Provide the [x, y] coordinate of the cell's center where the given text is located.  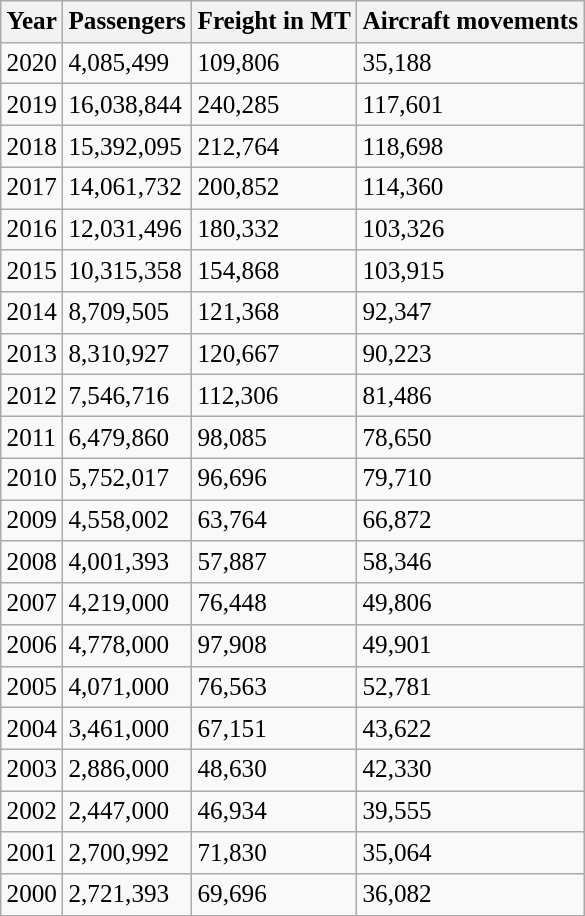
7,546,716 [128, 396]
118,698 [470, 146]
2016 [32, 229]
2020 [32, 63]
66,872 [470, 520]
4,071,000 [128, 687]
35,188 [470, 63]
63,764 [274, 520]
71,830 [274, 853]
46,934 [274, 812]
Aircraft movements [470, 22]
79,710 [470, 479]
103,915 [470, 271]
212,764 [274, 146]
2004 [32, 728]
2018 [32, 146]
2005 [32, 687]
67,151 [274, 728]
Freight in MT [274, 22]
49,901 [470, 645]
154,868 [274, 271]
2,447,000 [128, 812]
4,219,000 [128, 604]
35,064 [470, 853]
103,326 [470, 229]
69,696 [274, 895]
15,392,095 [128, 146]
2,886,000 [128, 770]
2014 [32, 313]
180,332 [274, 229]
12,031,496 [128, 229]
240,285 [274, 105]
97,908 [274, 645]
4,558,002 [128, 520]
2013 [32, 354]
8,310,927 [128, 354]
2008 [32, 562]
2011 [32, 437]
117,601 [470, 105]
14,061,732 [128, 188]
109,806 [274, 63]
4,085,499 [128, 63]
81,486 [470, 396]
2003 [32, 770]
2,721,393 [128, 895]
5,752,017 [128, 479]
2007 [32, 604]
2019 [32, 105]
76,563 [274, 687]
6,479,860 [128, 437]
76,448 [274, 604]
114,360 [470, 188]
2002 [32, 812]
4,001,393 [128, 562]
43,622 [470, 728]
10,315,358 [128, 271]
2010 [32, 479]
2000 [32, 895]
Year [32, 22]
200,852 [274, 188]
112,306 [274, 396]
78,650 [470, 437]
2012 [32, 396]
49,806 [470, 604]
96,696 [274, 479]
Passengers [128, 22]
92,347 [470, 313]
2015 [32, 271]
52,781 [470, 687]
2009 [32, 520]
2017 [32, 188]
16,038,844 [128, 105]
48,630 [274, 770]
58,346 [470, 562]
39,555 [470, 812]
4,778,000 [128, 645]
2001 [32, 853]
57,887 [274, 562]
120,667 [274, 354]
36,082 [470, 895]
90,223 [470, 354]
8,709,505 [128, 313]
121,368 [274, 313]
2006 [32, 645]
98,085 [274, 437]
3,461,000 [128, 728]
42,330 [470, 770]
2,700,992 [128, 853]
